Return the (x, y) coordinate for the center point of the cell that contains the specified text.  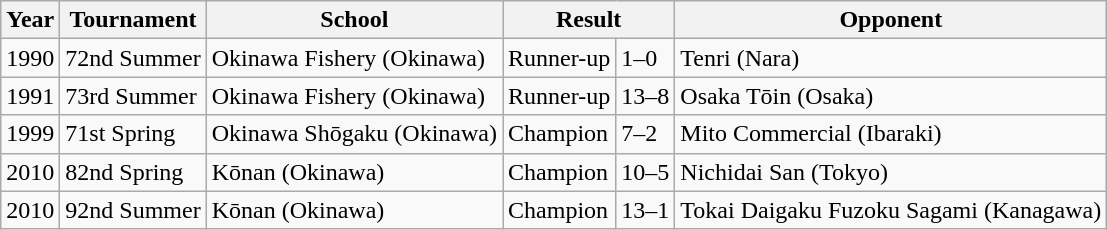
92nd Summer (133, 210)
10–5 (646, 172)
1–0 (646, 58)
Tenri (Nara) (891, 58)
Year (30, 20)
Tournament (133, 20)
13–8 (646, 96)
1991 (30, 96)
Nichidai San (Tokyo) (891, 172)
1999 (30, 134)
7–2 (646, 134)
73rd Summer (133, 96)
82nd Spring (133, 172)
Result (589, 20)
71st Spring (133, 134)
Okinawa Shōgaku (Okinawa) (354, 134)
Mito Commercial (Ibaraki) (891, 134)
13–1 (646, 210)
School (354, 20)
Osaka Tōin (Osaka) (891, 96)
1990 (30, 58)
Opponent (891, 20)
Tokai Daigaku Fuzoku Sagami (Kanagawa) (891, 210)
72nd Summer (133, 58)
